Output the [x, y] coordinate of the center of the cell containing the given text.  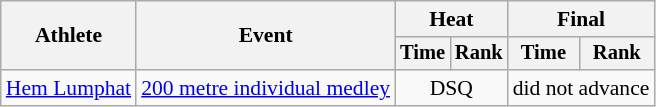
200 metre individual medley [266, 88]
DSQ [451, 88]
Heat [451, 19]
Event [266, 36]
Hem Lumphat [68, 88]
Final [582, 19]
Athlete [68, 36]
did not advance [582, 88]
